Capture the cell that displays the provided text and extract its [x, y] central coordinate. 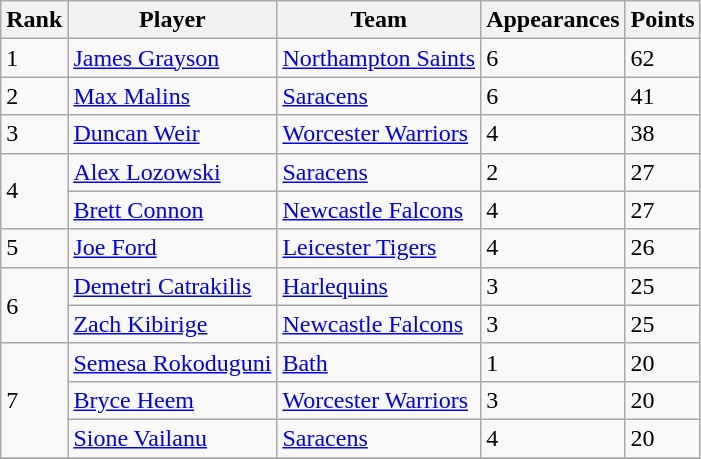
62 [662, 58]
5 [34, 248]
Points [662, 20]
7 [34, 400]
Northampton Saints [379, 58]
Player [172, 20]
Rank [34, 20]
Bryce Heem [172, 400]
Max Malins [172, 96]
Appearances [553, 20]
38 [662, 134]
Semesa Rokoduguni [172, 362]
Harlequins [379, 286]
Bath [379, 362]
Team [379, 20]
Demetri Catrakilis [172, 286]
Sione Vailanu [172, 438]
James Grayson [172, 58]
Brett Connon [172, 210]
Leicester Tigers [379, 248]
Alex Lozowski [172, 172]
26 [662, 248]
Duncan Weir [172, 134]
Zach Kibirige [172, 324]
Joe Ford [172, 248]
41 [662, 96]
